From the cell containing the given text, extract its center point as [x, y] coordinate. 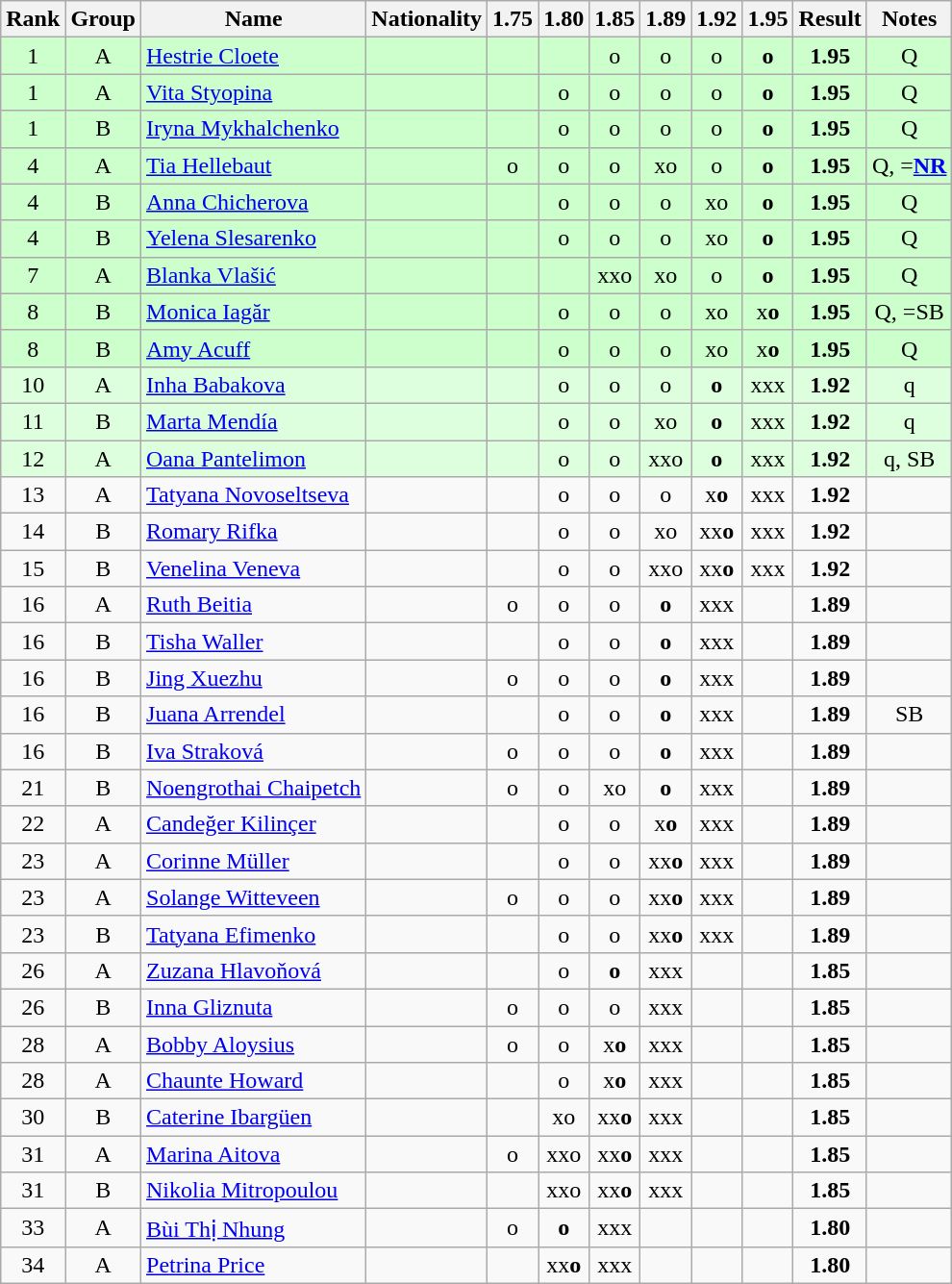
11 [33, 421]
Noengrothai Chaipetch [254, 788]
Marina Aitova [254, 1154]
Tatyana Novoseltseva [254, 495]
Blanka Vlašić [254, 275]
Bobby Aloysius [254, 1044]
Oana Pantelimon [254, 459]
15 [33, 568]
Tia Hellebaut [254, 165]
Caterine Ibargüen [254, 1118]
Group [104, 19]
Bùi Thị Nhung [254, 1228]
Monica Iagăr [254, 312]
Iva Straková [254, 751]
34 [33, 1265]
Candeğer Kilinçer [254, 824]
Iryna Mykhalchenko [254, 129]
13 [33, 495]
14 [33, 532]
Corinne Müller [254, 861]
Yelena Slesarenko [254, 239]
Chaunte Howard [254, 1081]
22 [33, 824]
Inna Gliznuta [254, 1007]
7 [33, 275]
Name [254, 19]
Tisha Waller [254, 642]
Rank [33, 19]
Tatyana Efimenko [254, 934]
12 [33, 459]
Nikolia Mitropoulou [254, 1191]
Amy Acuff [254, 348]
Solange Witteveen [254, 897]
Anna Chicherova [254, 202]
Hestrie Cloete [254, 56]
Venelina Veneva [254, 568]
Nationality [427, 19]
Jing Xuezhu [254, 678]
Juana Arrendel [254, 715]
33 [33, 1228]
Notes [910, 19]
Result [830, 19]
10 [33, 385]
Zuzana Hlavoňová [254, 970]
Q, =NR [910, 165]
q, SB [910, 459]
Petrina Price [254, 1265]
Inha Babakova [254, 385]
30 [33, 1118]
SB [910, 715]
Vita Styopina [254, 92]
1.75 [514, 19]
Marta Mendía [254, 421]
Ruth Beitia [254, 605]
21 [33, 788]
Q, =SB [910, 312]
Romary Rifka [254, 532]
